Output the [X, Y] coordinate of the center of the cell containing the given text.  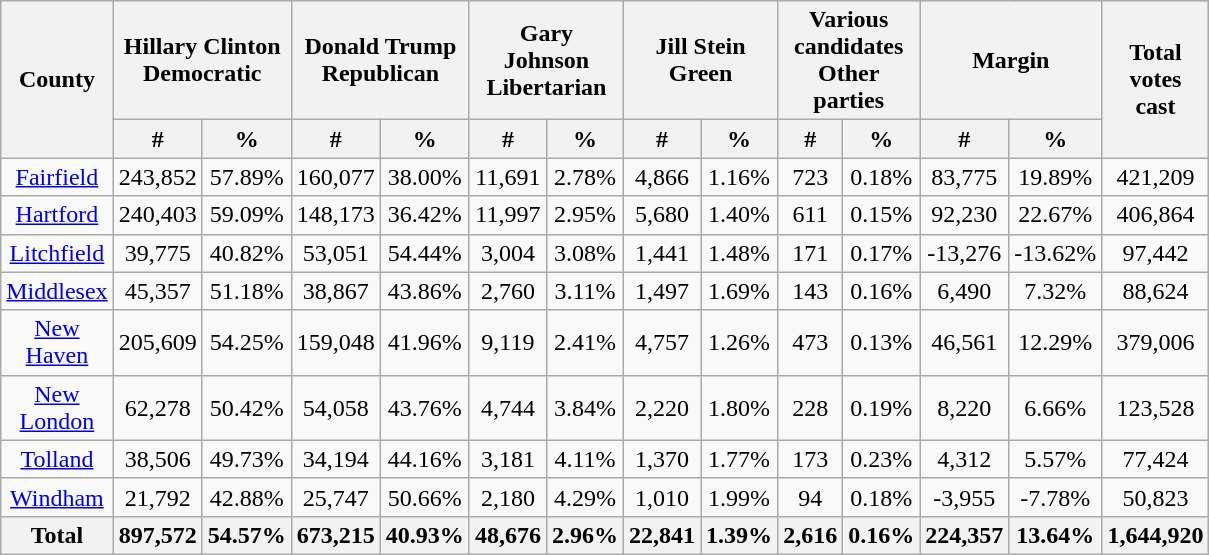
4,744 [508, 408]
48,676 [508, 535]
12.29% [1056, 342]
County [57, 80]
13.64% [1056, 535]
22.67% [1056, 215]
New Haven [57, 342]
39,775 [158, 253]
21,792 [158, 497]
4,866 [662, 177]
0.13% [882, 342]
54,058 [336, 408]
1,370 [662, 459]
2.78% [584, 177]
11,997 [508, 215]
2.96% [584, 535]
43.76% [424, 408]
2,616 [810, 535]
243,852 [158, 177]
1.99% [740, 497]
42.88% [246, 497]
54.25% [246, 342]
1,497 [662, 291]
34,194 [336, 459]
0.15% [882, 215]
1.80% [740, 408]
1.77% [740, 459]
50.42% [246, 408]
406,864 [1156, 215]
New London [57, 408]
6.66% [1056, 408]
4.29% [584, 497]
Various candidatesOther parties [849, 60]
25,747 [336, 497]
2.95% [584, 215]
1.40% [740, 215]
54.44% [424, 253]
97,442 [1156, 253]
473 [810, 342]
11,691 [508, 177]
4.11% [584, 459]
3.08% [584, 253]
36.42% [424, 215]
-7.78% [1056, 497]
723 [810, 177]
240,403 [158, 215]
49.73% [246, 459]
Tolland [57, 459]
421,209 [1156, 177]
19.89% [1056, 177]
1.26% [740, 342]
43.86% [424, 291]
Hartford [57, 215]
2,180 [508, 497]
897,572 [158, 535]
Hillary ClintonDemocratic [202, 60]
171 [810, 253]
1.16% [740, 177]
2,220 [662, 408]
173 [810, 459]
62,278 [158, 408]
2.41% [584, 342]
Windham [57, 497]
2,760 [508, 291]
Donald TrumpRepublican [380, 60]
6,490 [964, 291]
3.11% [584, 291]
Middlesex [57, 291]
-13.62% [1056, 253]
160,077 [336, 177]
205,609 [158, 342]
1,010 [662, 497]
54.57% [246, 535]
7.32% [1056, 291]
228 [810, 408]
44.16% [424, 459]
Total votes cast [1156, 80]
159,048 [336, 342]
Margin [1011, 60]
673,215 [336, 535]
-3,955 [964, 497]
8,220 [964, 408]
1.69% [740, 291]
46,561 [964, 342]
143 [810, 291]
38.00% [424, 177]
1,441 [662, 253]
1,644,920 [1156, 535]
94 [810, 497]
0.19% [882, 408]
379,006 [1156, 342]
3,004 [508, 253]
3.84% [584, 408]
148,173 [336, 215]
0.17% [882, 253]
1.48% [740, 253]
224,357 [964, 535]
50,823 [1156, 497]
5.57% [1056, 459]
41.96% [424, 342]
38,867 [336, 291]
40.93% [424, 535]
38,506 [158, 459]
88,624 [1156, 291]
-13,276 [964, 253]
57.89% [246, 177]
45,357 [158, 291]
Fairfield [57, 177]
Total [57, 535]
9,119 [508, 342]
1.39% [740, 535]
53,051 [336, 253]
0.23% [882, 459]
50.66% [424, 497]
51.18% [246, 291]
5,680 [662, 215]
Gary JohnsonLibertarian [546, 60]
22,841 [662, 535]
77,424 [1156, 459]
123,528 [1156, 408]
59.09% [246, 215]
Litchfield [57, 253]
Jill SteinGreen [701, 60]
3,181 [508, 459]
611 [810, 215]
40.82% [246, 253]
92,230 [964, 215]
83,775 [964, 177]
4,312 [964, 459]
4,757 [662, 342]
